Pinpoint the cell where the given text exists, returning its (X, Y) midpoint coordinate. 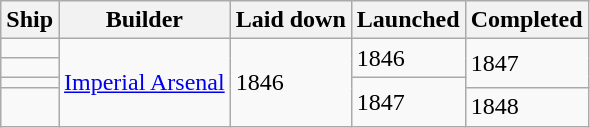
Laid down (290, 20)
Builder (145, 20)
Completed (526, 20)
Ship (30, 20)
1848 (526, 107)
Launched (408, 20)
Imperial Arsenal (145, 82)
